Pinpoint the cell where the given text exists, returning its [x, y] midpoint coordinate. 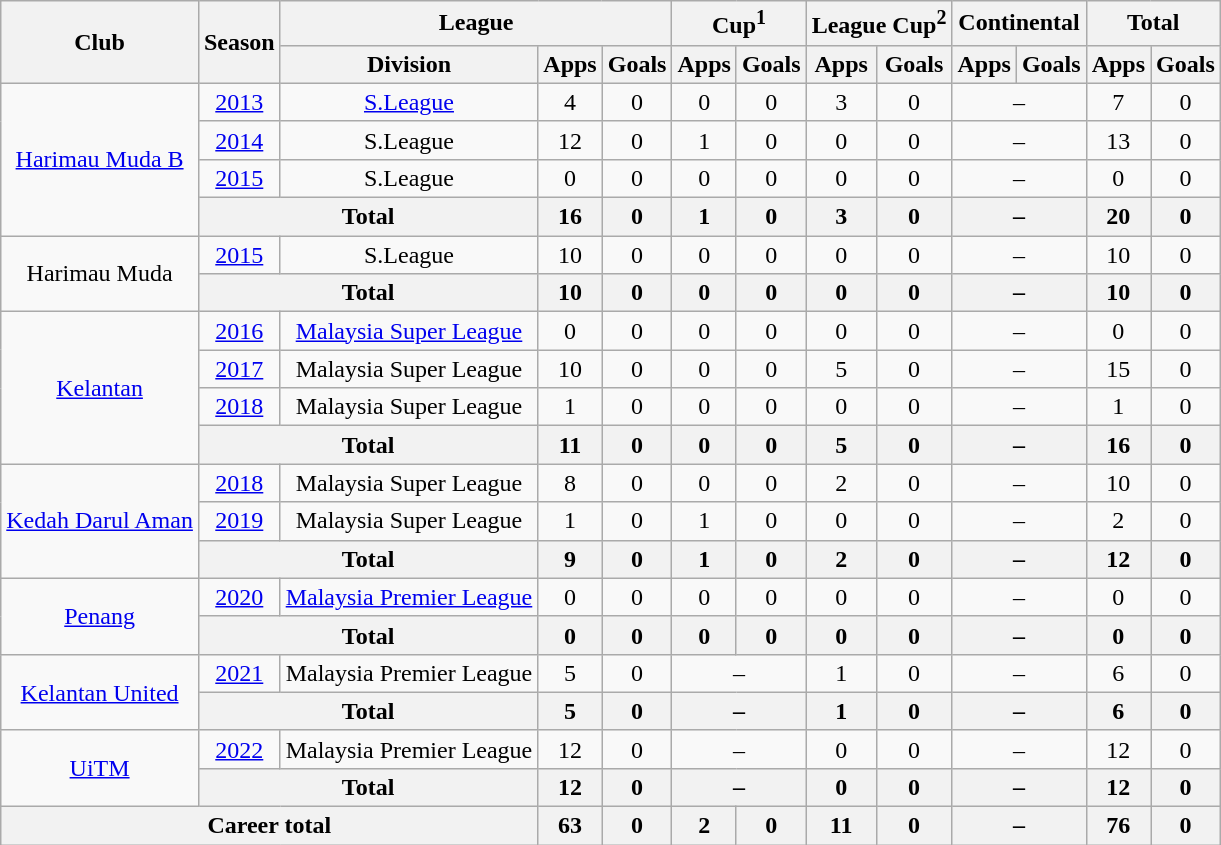
Kelantan [100, 388]
8 [570, 483]
2014 [239, 140]
Division [409, 64]
UiTM [100, 768]
63 [570, 826]
2016 [239, 331]
2017 [239, 369]
Season [239, 42]
7 [1118, 102]
2022 [239, 749]
2013 [239, 102]
9 [570, 559]
Career total [270, 826]
2020 [239, 597]
League [476, 24]
Kelantan United [100, 692]
Harimau Muda B [100, 159]
2019 [239, 521]
4 [570, 102]
Harimau Muda [100, 274]
20 [1118, 217]
15 [1118, 369]
13 [1118, 140]
League Cup2 [879, 24]
Club [100, 42]
2021 [239, 673]
Continental [1019, 24]
Cup1 [739, 24]
Kedah Darul Aman [100, 521]
76 [1118, 826]
Penang [100, 616]
